Locate the cell with the specified text and output its [x, y] center coordinate. 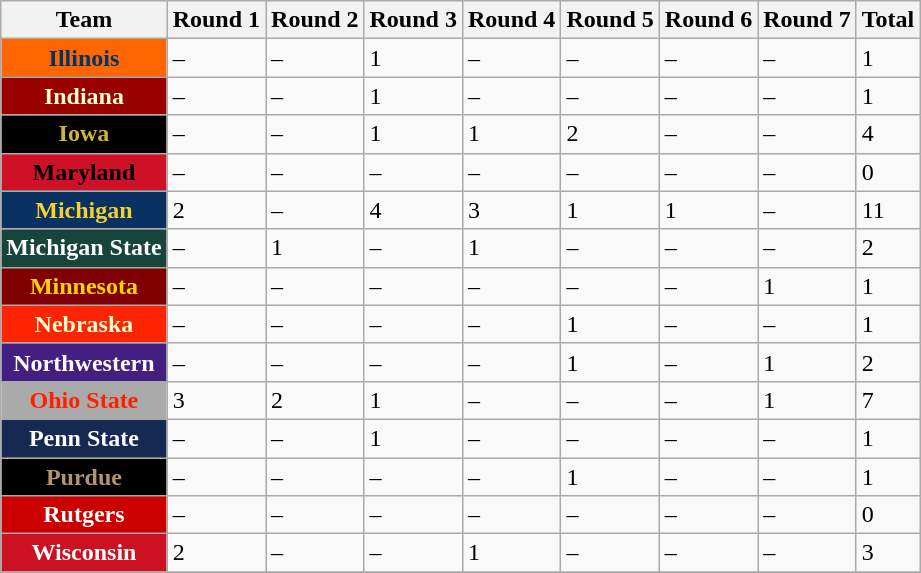
11 [888, 210]
Round 4 [511, 20]
Maryland [84, 172]
Team [84, 20]
Iowa [84, 134]
Ohio State [84, 400]
Round 5 [610, 20]
Nebraska [84, 324]
Round 3 [413, 20]
Rutgers [84, 515]
Michigan [84, 210]
Penn State [84, 438]
7 [888, 400]
Michigan State [84, 248]
Round 1 [216, 20]
Northwestern [84, 362]
Round 2 [315, 20]
Round 7 [807, 20]
Purdue [84, 477]
Minnesota [84, 286]
Total [888, 20]
Indiana [84, 96]
Round 6 [708, 20]
Illinois [84, 58]
Wisconsin [84, 553]
